Output the [x, y] coordinate of the center of the cell containing the given text.  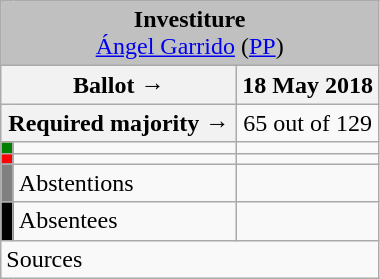
65 out of 129 [308, 123]
18 May 2018 [308, 85]
Abstentions [125, 183]
Sources [190, 259]
Ballot → [119, 85]
Required majority → [119, 123]
InvestitureÁngel Garrido (PP) [190, 34]
Absentees [125, 221]
